For the text-containing cell, return its midpoint in (x, y) coordinate format. 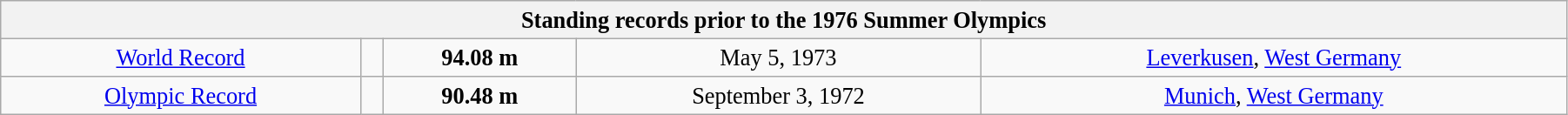
Olympic Record (181, 95)
Leverkusen, West Germany (1274, 57)
Munich, West Germany (1274, 95)
May 5, 1973 (778, 57)
September 3, 1972 (778, 95)
World Record (181, 57)
90.48 m (480, 95)
94.08 m (480, 57)
Standing records prior to the 1976 Summer Olympics (784, 19)
